Scan for the cell matching the given text and deliver its [x, y] coordinate at center. 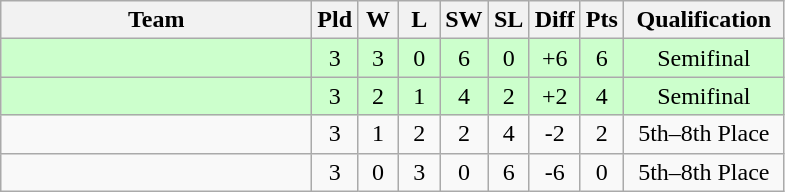
Pts [602, 20]
Pld [335, 20]
SW [464, 20]
Qualification [704, 20]
Diff [554, 20]
+6 [554, 58]
-2 [554, 134]
W [378, 20]
Team [156, 20]
SL [508, 20]
+2 [554, 96]
L [420, 20]
-6 [554, 172]
